Find where the given text appears and provide that cell's center as (x, y) coordinate. 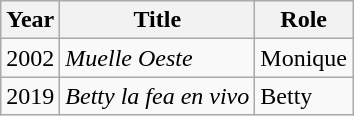
Monique (304, 58)
Betty la fea en vivo (158, 96)
2019 (30, 96)
Year (30, 20)
2002 (30, 58)
Title (158, 20)
Role (304, 20)
Muelle Oeste (158, 58)
Betty (304, 96)
